Capture the cell that displays the provided text and extract its (x, y) central coordinate. 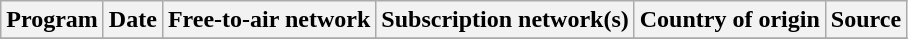
Free-to-air network (268, 20)
Source (866, 20)
Subscription network(s) (505, 20)
Program (52, 20)
Country of origin (730, 20)
Date (132, 20)
